Capture the cell that displays the provided text and extract its (X, Y) central coordinate. 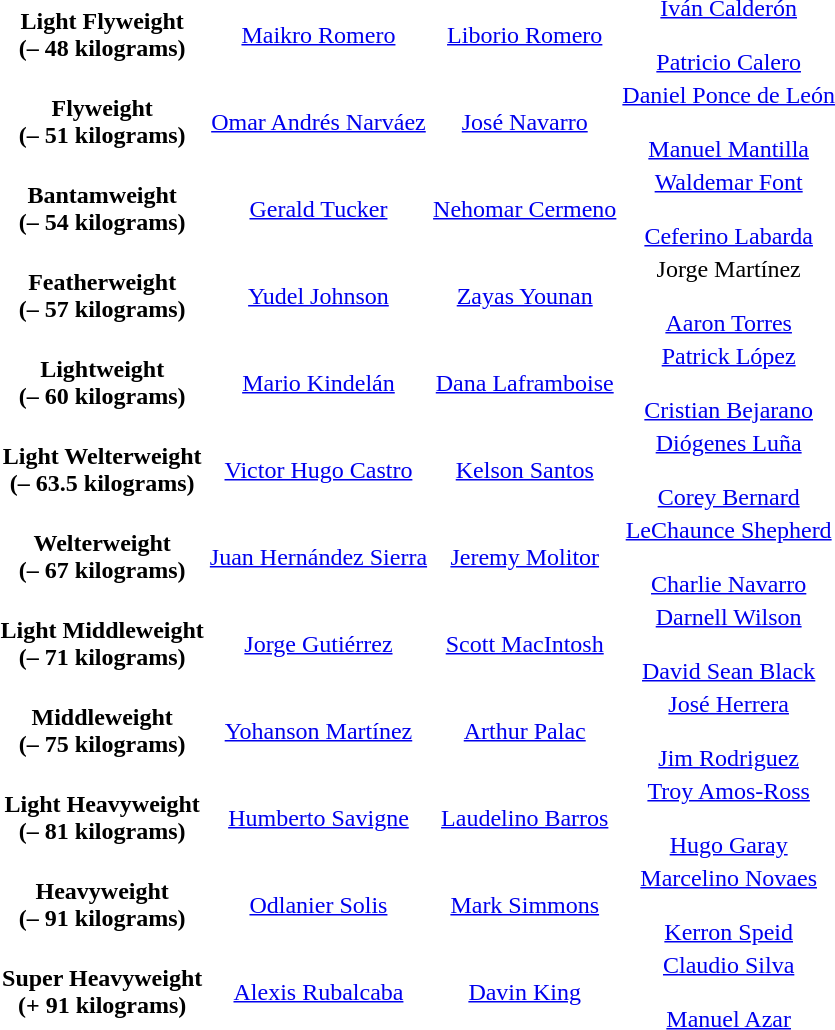
Mark Simmons (525, 905)
Kelson Santos (525, 470)
Odlanier Solis (318, 905)
Juan Hernández Sierra (318, 557)
Victor Hugo Castro (318, 470)
Jeremy Molitor (525, 557)
Yohanson Martínez (318, 731)
Arthur Palac (525, 731)
Dana Laframboise (525, 383)
Yudel Johnson (318, 296)
Humberto Savigne (318, 818)
José Navarro (525, 122)
Mario Kindelán (318, 383)
Jorge Gutiérrez (318, 644)
Omar Andrés Narváez (318, 122)
Laudelino Barros (525, 818)
Nehomar Cermeno (525, 209)
Gerald Tucker (318, 209)
Zayas Younan (525, 296)
Scott MacIntosh (525, 644)
